Extract the (x, y) coordinate from the center of the cell holding the provided text.  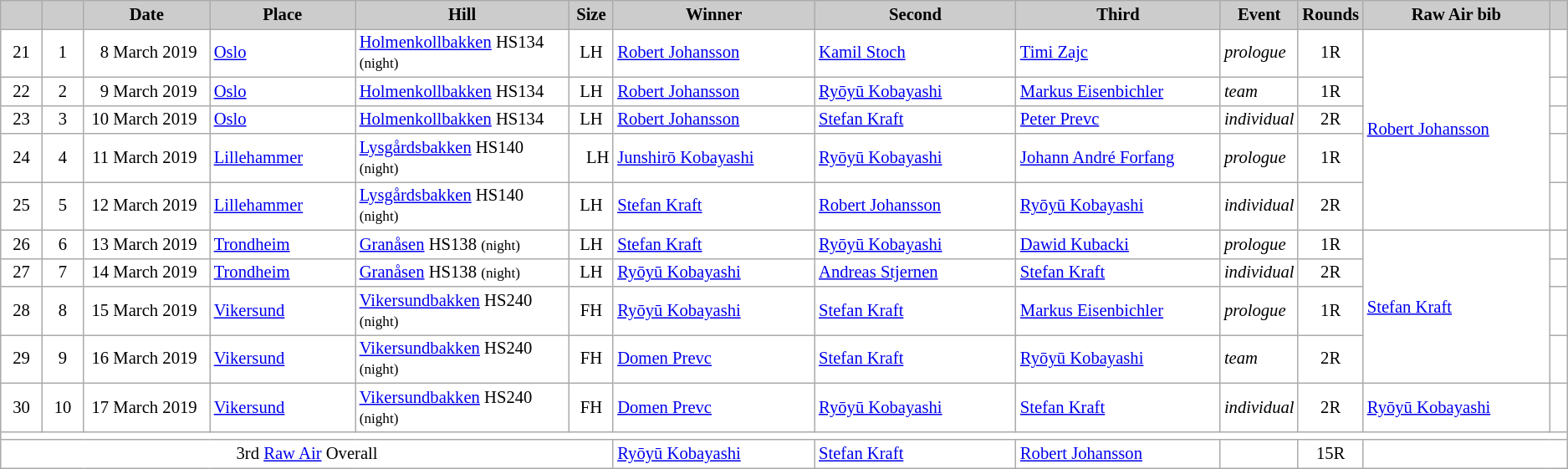
4 (63, 158)
10 March 2019 (147, 120)
Junshirō Kobayashi (714, 158)
3 (63, 120)
26 (22, 244)
6 (63, 244)
7 (63, 273)
21 (22, 53)
11 March 2019 (147, 158)
5 (63, 206)
Place (283, 14)
24 (22, 158)
9 March 2019 (147, 91)
8 (63, 310)
Dawid Kubacki (1118, 244)
Peter Prevc (1118, 120)
14 March 2019 (147, 273)
Timi Zajc (1118, 53)
Second (915, 14)
15 March 2019 (147, 310)
16 March 2019 (147, 359)
25 (22, 206)
9 (63, 359)
23 (22, 120)
Hill (462, 14)
3rd Raw Air Overall (308, 454)
Size (592, 14)
Johann André Forfang (1118, 158)
Date (147, 14)
28 (22, 310)
Andreas Stjernen (915, 273)
10 (63, 407)
Rounds (1330, 14)
Winner (714, 14)
27 (22, 273)
Event (1259, 14)
22 (22, 91)
Third (1118, 14)
2 (63, 91)
Raw Air bib (1457, 14)
1 (63, 53)
Holmenkollbakken HS134 (night) (462, 53)
Kamil Stoch (915, 53)
12 March 2019 (147, 206)
17 March 2019 (147, 407)
30 (22, 407)
15R (1330, 454)
29 (22, 359)
13 March 2019 (147, 244)
8 March 2019 (147, 53)
